Scan for the cell matching the given text and deliver its (x, y) coordinate at center. 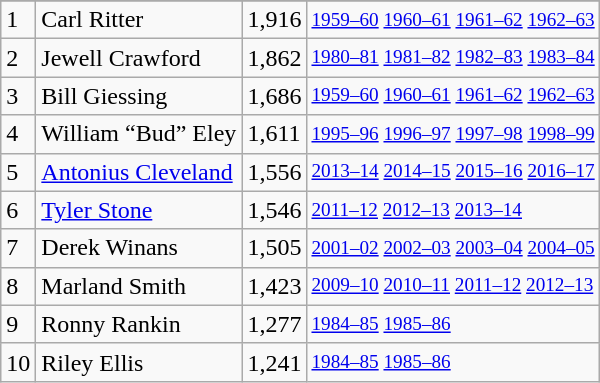
2013–14 2014–15 2015–16 2016–17 (453, 172)
8 (18, 286)
William “Bud” Eley (139, 134)
2011–12 2012–13 2013–14 (453, 210)
1 (18, 20)
5 (18, 172)
Bill Giessing (139, 96)
2001–02 2002–03 2003–04 2004–05 (453, 248)
1995–96 1996–97 1997–98 1998–99 (453, 134)
1,916 (274, 20)
Derek Winans (139, 248)
Antonius Cleveland (139, 172)
1,862 (274, 58)
6 (18, 210)
Ronny Rankin (139, 324)
Tyler Stone (139, 210)
1980–81 1981–82 1982–83 1983–84 (453, 58)
1,611 (274, 134)
1,241 (274, 362)
1,423 (274, 286)
10 (18, 362)
1,505 (274, 248)
1,556 (274, 172)
2 (18, 58)
Riley Ellis (139, 362)
1,546 (274, 210)
4 (18, 134)
2009–10 2010–11 2011–12 2012–13 (453, 286)
Carl Ritter (139, 20)
1,277 (274, 324)
9 (18, 324)
1,686 (274, 96)
7 (18, 248)
3 (18, 96)
Marland Smith (139, 286)
Jewell Crawford (139, 58)
